From the cell containing the given text, extract its center point as (X, Y) coordinate. 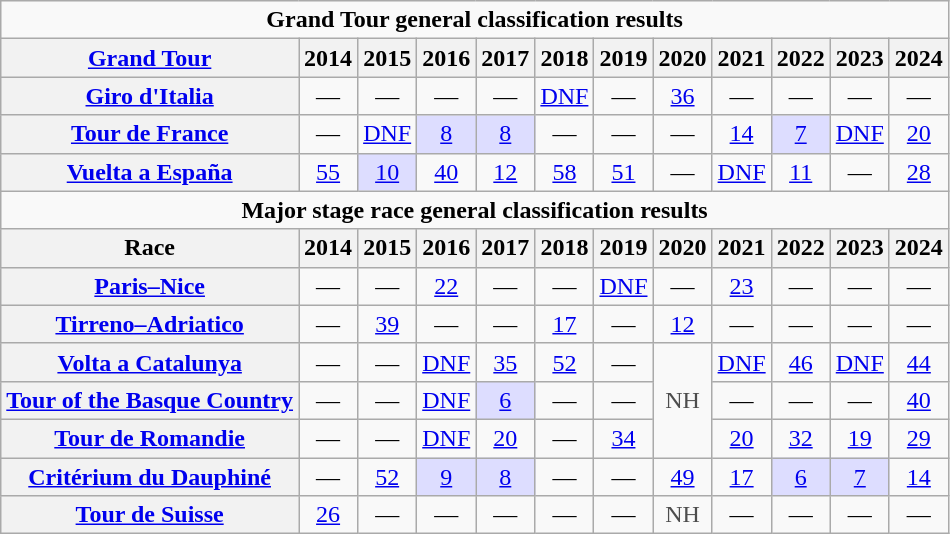
19 (860, 438)
Race (150, 248)
Vuelta a España (150, 172)
Tour de Suisse (150, 515)
26 (328, 515)
Tour de France (150, 134)
39 (388, 324)
Tirreno–Adriatico (150, 324)
10 (388, 172)
Volta a Catalunya (150, 362)
51 (624, 172)
22 (446, 286)
28 (918, 172)
34 (624, 438)
Giro d'Italia (150, 96)
29 (918, 438)
Tour de Romandie (150, 438)
Tour of the Basque Country (150, 400)
44 (918, 362)
Critérium du Dauphiné (150, 477)
58 (564, 172)
Major stage race general classification results (475, 210)
55 (328, 172)
49 (682, 477)
23 (742, 286)
Paris–Nice (150, 286)
9 (446, 477)
32 (800, 438)
35 (506, 362)
36 (682, 96)
Grand Tour general classification results (475, 20)
11 (800, 172)
Grand Tour (150, 58)
46 (800, 362)
